Return [x, y] of the center of cell containing provided text 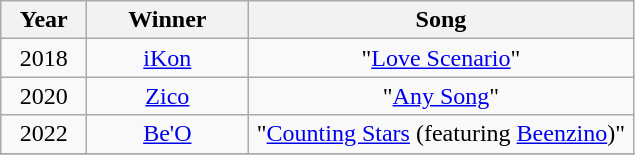
Winner [168, 20]
"Love Scenario" [441, 58]
Be'O [168, 134]
2022 [44, 134]
Year [44, 20]
2020 [44, 96]
iKon [168, 58]
Song [441, 20]
Zico [168, 96]
"Any Song" [441, 96]
2018 [44, 58]
"Counting Stars (featuring Beenzino)" [441, 134]
